From the cell containing the given text, extract its center point as [x, y] coordinate. 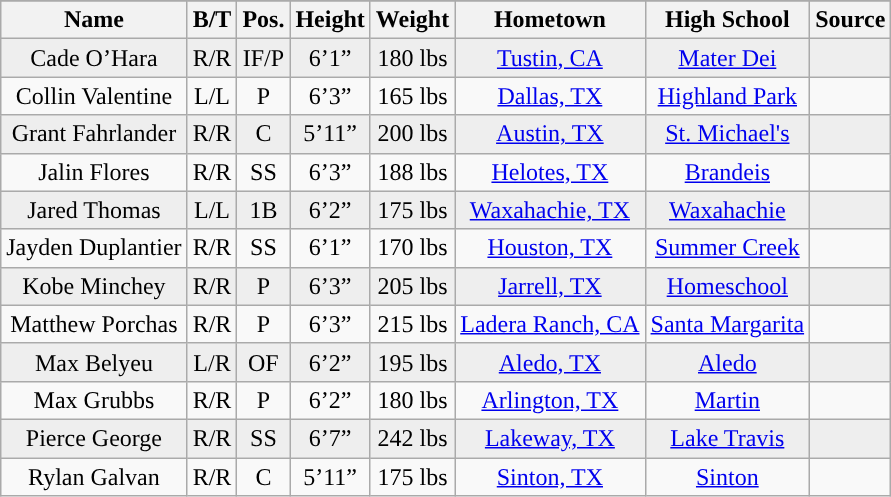
Homeschool [728, 286]
195 lbs [412, 362]
Austin, TX [550, 134]
Waxahachie, TX [550, 210]
Kobe Minchey [94, 286]
Height [330, 20]
L/R [212, 362]
170 lbs [412, 248]
Aledo [728, 362]
Martin [728, 400]
1B [264, 210]
St. Michael's [728, 134]
Jarrell, TX [550, 286]
Cade O’Hara [94, 58]
205 lbs [412, 286]
Ladera Ranch, CA [550, 324]
IF/P [264, 58]
Waxahachie [728, 210]
Santa Margarita [728, 324]
Lakeway, TX [550, 438]
Arlington, TX [550, 400]
Dallas, TX [550, 96]
Helotes, TX [550, 172]
6’7” [330, 438]
Weight [412, 20]
Max Grubbs [94, 400]
Aledo, TX [550, 362]
Tustin, CA [550, 58]
Rylan Galvan [94, 477]
High School [728, 20]
Houston, TX [550, 248]
Jayden Duplantier [94, 248]
Summer Creek [728, 248]
Brandeis [728, 172]
Jared Thomas [94, 210]
Jalin Flores [94, 172]
242 lbs [412, 438]
Sinton, TX [550, 477]
Max Belyeu [94, 362]
165 lbs [412, 96]
215 lbs [412, 324]
Source [850, 20]
200 lbs [412, 134]
OF [264, 362]
Matthew Porchas [94, 324]
Mater Dei [728, 58]
Sinton [728, 477]
Lake Travis [728, 438]
Collin Valentine [94, 96]
Highland Park [728, 96]
Pos. [264, 20]
188 lbs [412, 172]
Name [94, 20]
B/T [212, 20]
Hometown [550, 20]
Pierce George [94, 438]
Grant Fahrlander [94, 134]
